Scan for the cell matching the given text and deliver its [X, Y] coordinate at center. 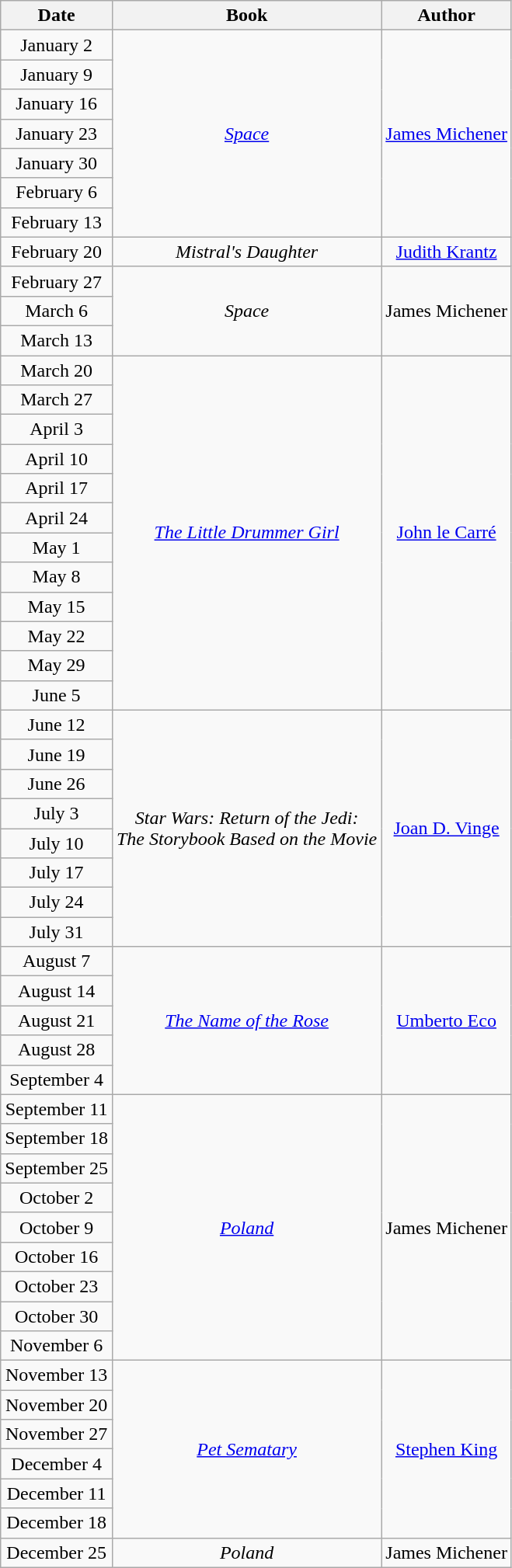
July 17 [57, 873]
February 6 [57, 193]
January 9 [57, 75]
October 30 [57, 1316]
August 7 [57, 961]
September 18 [57, 1139]
January 30 [57, 163]
May 22 [57, 636]
Date [57, 16]
June 12 [57, 725]
Judith Krantz [447, 252]
Mistral's Daughter [246, 252]
April 10 [57, 459]
March 27 [57, 400]
October 23 [57, 1286]
Umberto Eco [447, 1020]
January 16 [57, 104]
February 13 [57, 222]
July 31 [57, 932]
November 6 [57, 1346]
December 18 [57, 1523]
May 15 [57, 607]
Joan D. Vinge [447, 828]
The Name of the Rose [246, 1020]
The Little Drummer Girl [246, 533]
Pet Sematary [246, 1449]
November 13 [57, 1375]
December 4 [57, 1464]
May 8 [57, 577]
November 27 [57, 1434]
October 9 [57, 1227]
Book [246, 16]
March 20 [57, 370]
October 16 [57, 1257]
February 27 [57, 281]
June 19 [57, 754]
April 3 [57, 429]
Star Wars: Return of the Jedi:The Storybook Based on the Movie [246, 828]
April 17 [57, 488]
March 6 [57, 311]
January 2 [57, 45]
John le Carré [447, 533]
Stephen King [447, 1449]
July 24 [57, 902]
December 11 [57, 1493]
February 20 [57, 252]
June 26 [57, 784]
July 3 [57, 813]
May 1 [57, 548]
April 24 [57, 518]
June 5 [57, 695]
October 2 [57, 1198]
May 29 [57, 666]
Author [447, 16]
August 28 [57, 1050]
January 23 [57, 134]
December 25 [57, 1552]
August 21 [57, 1020]
March 13 [57, 340]
September 4 [57, 1080]
November 20 [57, 1405]
September 11 [57, 1109]
September 25 [57, 1168]
August 14 [57, 991]
July 10 [57, 843]
